Return the [x, y] coordinate for the center point of the cell that contains the specified text.  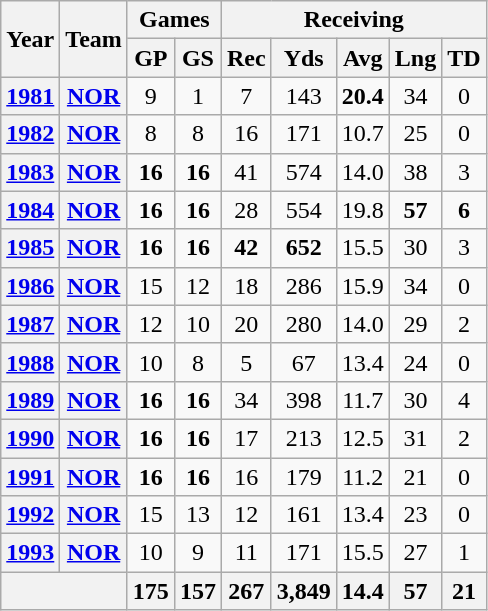
12.5 [362, 438]
175 [150, 591]
25 [415, 134]
161 [304, 515]
17 [246, 438]
3,849 [304, 591]
27 [415, 553]
15.9 [362, 286]
GP [150, 58]
31 [415, 438]
652 [304, 248]
143 [304, 96]
28 [246, 210]
1989 [30, 400]
554 [304, 210]
6 [464, 210]
24 [415, 362]
1984 [30, 210]
TD [464, 58]
1983 [30, 172]
1992 [30, 515]
1993 [30, 553]
1982 [30, 134]
41 [246, 172]
GS [198, 58]
23 [415, 515]
42 [246, 248]
1990 [30, 438]
Lng [415, 58]
179 [304, 477]
67 [304, 362]
11.7 [362, 400]
398 [304, 400]
Year [30, 39]
20 [246, 324]
1981 [30, 96]
280 [304, 324]
5 [246, 362]
286 [304, 286]
213 [304, 438]
18 [246, 286]
574 [304, 172]
11 [246, 553]
1991 [30, 477]
10.7 [362, 134]
267 [246, 591]
Games [174, 20]
13 [198, 515]
Receiving [354, 20]
Yds [304, 58]
29 [415, 324]
1988 [30, 362]
1987 [30, 324]
14.4 [362, 591]
1985 [30, 248]
Team [94, 39]
19.8 [362, 210]
38 [415, 172]
7 [246, 96]
Avg [362, 58]
4 [464, 400]
11.2 [362, 477]
Rec [246, 58]
1986 [30, 286]
20.4 [362, 96]
157 [198, 591]
